Return [X, Y] of the center of cell containing provided text 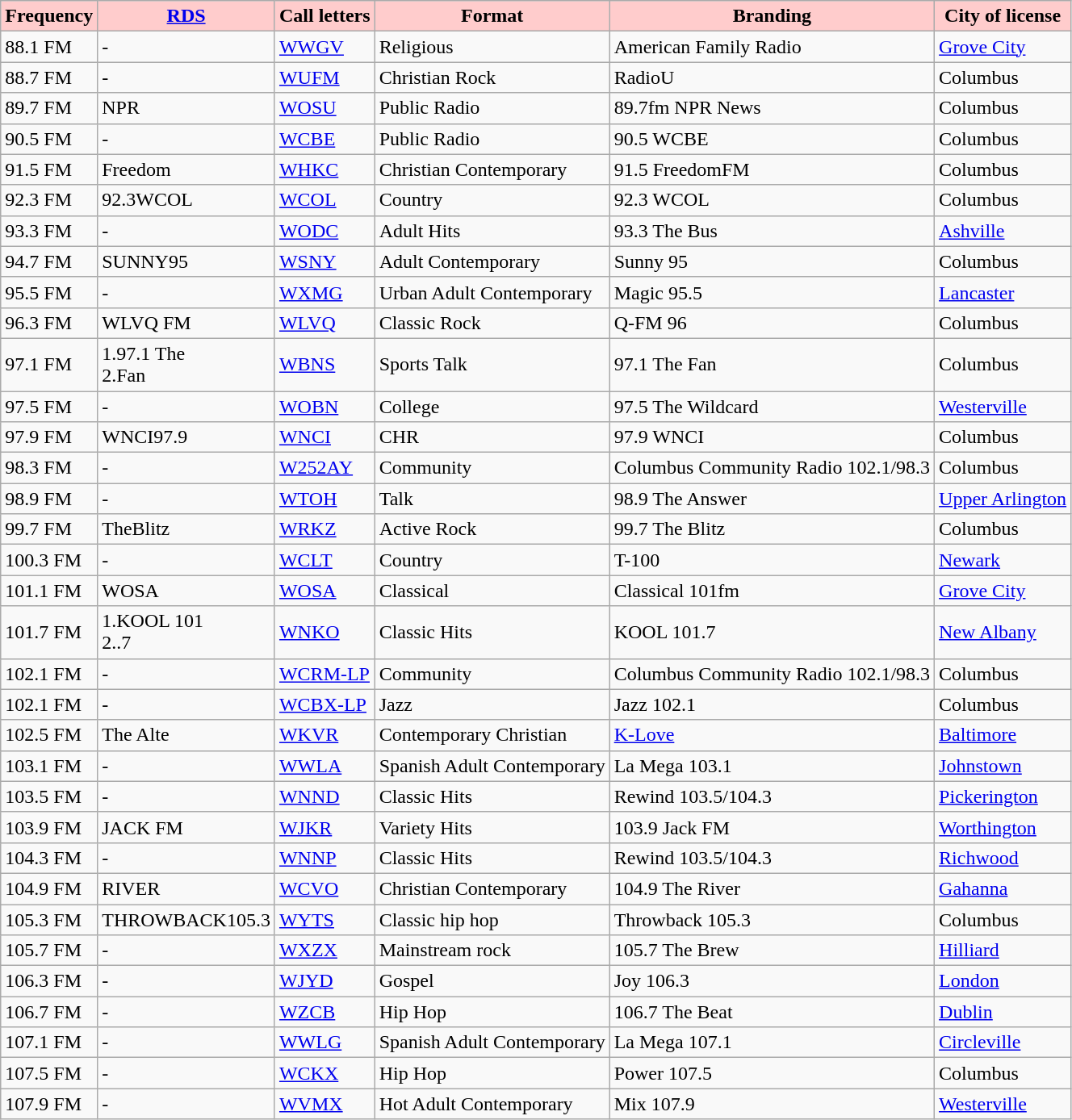
WCBX-LP [325, 704]
Variety Hits [492, 827]
WLVQ FM [186, 323]
Newark [1003, 560]
WKVR [325, 735]
107.1 FM [49, 1043]
90.5 WCBE [772, 139]
Freedom [186, 169]
88.7 FM [49, 77]
100.3 FM [49, 560]
WNKO [325, 633]
106.3 FM [49, 981]
New Albany [1003, 633]
Active Rock [492, 529]
Frequency [49, 16]
College [492, 406]
Joy 106.3 [772, 981]
T-100 [772, 560]
WXMG [325, 292]
104.9 The River [772, 888]
98.3 FM [49, 468]
WJKR [325, 827]
WXZX [325, 951]
89.7 FM [49, 108]
RDS [186, 16]
Adult Hits [492, 231]
KOOL 101.7 [772, 633]
K-Love [772, 735]
Jazz 102.1 [772, 704]
105.7 The Brew [772, 951]
WWLG [325, 1043]
Q-FM 96 [772, 323]
Classic hip hop [492, 919]
WNND [325, 796]
103.9 Jack FM [772, 827]
Gospel [492, 981]
La Mega 103.1 [772, 766]
WJYD [325, 981]
97.9 FM [49, 437]
Throwback 105.3 [772, 919]
97.1 The Fan [772, 365]
91.5 FM [49, 169]
95.5 FM [49, 292]
WSNY [325, 261]
Ashville [1003, 231]
Contemporary Christian [492, 735]
98.9 FM [49, 499]
Sports Talk [492, 365]
1.97.1 The 2.Fan [186, 365]
106.7 FM [49, 1012]
Format [492, 16]
Religious [492, 47]
WUFM [325, 77]
WWLA [325, 766]
97.1 FM [49, 365]
102.5 FM [49, 735]
Circleville [1003, 1043]
WOBN [325, 406]
WNNP [325, 858]
WBNS [325, 365]
WNCI97.9 [186, 437]
105.3 FM [49, 919]
City of license [1003, 16]
90.5 FM [49, 139]
97.5 The Wildcard [772, 406]
WYTS [325, 919]
CHR [492, 437]
RadioU [772, 77]
88.1 FM [49, 47]
WRKZ [325, 529]
WODC [325, 231]
106.7 The Beat [772, 1012]
Talk [492, 499]
Richwood [1003, 858]
WOSU [325, 108]
92.3 WCOL [772, 200]
Hilliard [1003, 951]
Urban Adult Contemporary [492, 292]
103.9 FM [49, 827]
99.7 FM [49, 529]
Pickerington [1003, 796]
Baltimore [1003, 735]
99.7 The Blitz [772, 529]
WCRM-LP [325, 674]
Magic 95.5 [772, 292]
89.7fm NPR News [772, 108]
105.7 FM [49, 951]
WCBE [325, 139]
WTOH [325, 499]
92.3WCOL [186, 200]
TheBlitz [186, 529]
W252AY [325, 468]
93.3 The Bus [772, 231]
WHKC [325, 169]
WCOL [325, 200]
Johnstown [1003, 766]
WCLT [325, 560]
93.3 FM [49, 231]
Mainstream rock [492, 951]
NPR [186, 108]
Power 107.5 [772, 1073]
Jazz [492, 704]
1.KOOL 101 2..7 [186, 633]
Christian Rock [492, 77]
97.9 WNCI [772, 437]
Upper Arlington [1003, 499]
The Alte [186, 735]
JACK FM [186, 827]
Worthington [1003, 827]
Classic Rock [492, 323]
WCVO [325, 888]
London [1003, 981]
WZCB [325, 1012]
94.7 FM [49, 261]
WCKX [325, 1073]
WLVQ [325, 323]
Branding [772, 16]
Classical 101fm [772, 591]
WNCI [325, 437]
Sunny 95 [772, 261]
WWGV [325, 47]
104.9 FM [49, 888]
91.5 FreedomFM [772, 169]
101.7 FM [49, 633]
WVMX [325, 1104]
La Mega 107.1 [772, 1043]
98.9 The Answer [772, 499]
97.5 FM [49, 406]
Hot Adult Contemporary [492, 1104]
Classical [492, 591]
103.1 FM [49, 766]
104.3 FM [49, 858]
Lancaster [1003, 292]
107.5 FM [49, 1073]
92.3 FM [49, 200]
RIVER [186, 888]
Dublin [1003, 1012]
101.1 FM [49, 591]
Gahanna [1003, 888]
107.9 FM [49, 1104]
103.5 FM [49, 796]
SUNNY95 [186, 261]
Call letters [325, 16]
THROWBACK105.3 [186, 919]
American Family Radio [772, 47]
Adult Contemporary [492, 261]
96.3 FM [49, 323]
Mix 107.9 [772, 1104]
